Detect which cell encompasses the target text, then output its (X, Y) center coordinate. 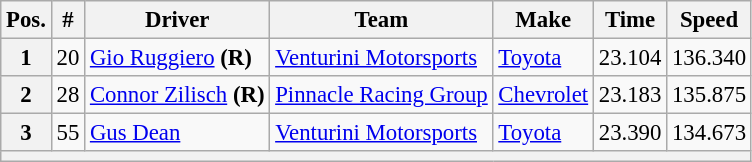
Speed (710, 20)
Driver (178, 20)
134.673 (710, 133)
1 (26, 58)
55 (68, 133)
135.875 (710, 95)
23.104 (630, 58)
28 (68, 95)
Team (382, 20)
20 (68, 58)
2 (26, 95)
23.183 (630, 95)
Make (543, 20)
3 (26, 133)
Pos. (26, 20)
Pinnacle Racing Group (382, 95)
136.340 (710, 58)
Chevrolet (543, 95)
# (68, 20)
Gus Dean (178, 133)
Gio Ruggiero (R) (178, 58)
23.390 (630, 133)
Connor Zilisch (R) (178, 95)
Time (630, 20)
